Return [X, Y] of the center of cell containing provided text 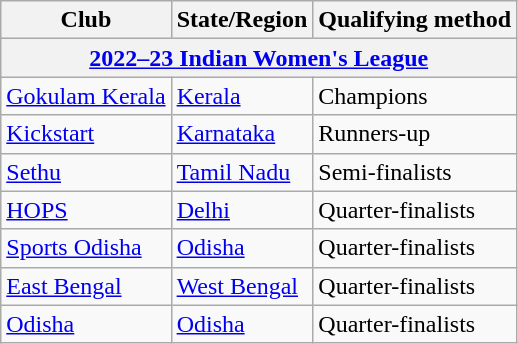
Gokulam Kerala [86, 96]
Qualifying method [415, 20]
West Bengal [242, 286]
Karnataka [242, 134]
Delhi [242, 210]
Kerala [242, 96]
Kickstart [86, 134]
2022–23 Indian Women's League [259, 58]
Champions [415, 96]
Tamil Nadu [242, 172]
Runners-up [415, 134]
HOPS [86, 210]
Club [86, 20]
Sethu [86, 172]
Sports Odisha [86, 248]
Semi-finalists [415, 172]
State/Region [242, 20]
East Bengal [86, 286]
